Locate the cell with the specified text and output its (X, Y) center coordinate. 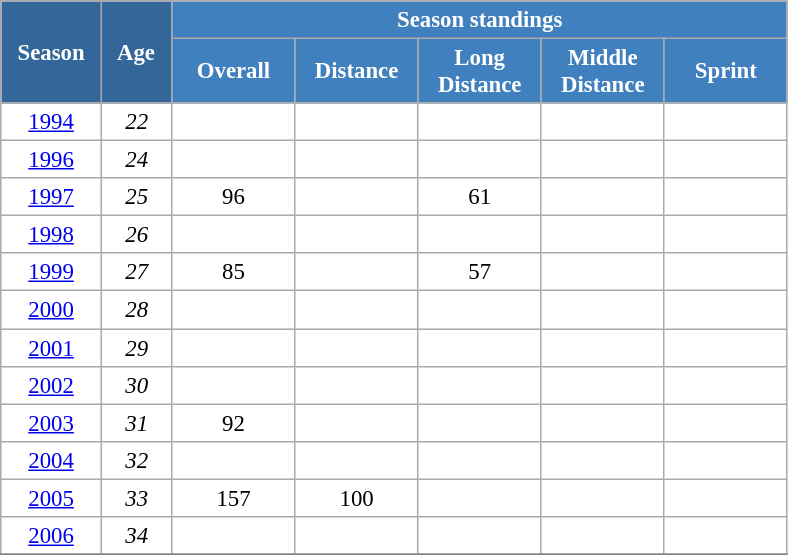
Distance (356, 72)
2002 (52, 385)
31 (136, 423)
Season (52, 52)
30 (136, 385)
29 (136, 348)
96 (234, 197)
1999 (52, 273)
2000 (52, 310)
57 (480, 273)
Long Distance (480, 72)
2004 (52, 460)
1998 (52, 235)
33 (136, 498)
28 (136, 310)
22 (136, 122)
32 (136, 460)
92 (234, 423)
1994 (52, 122)
26 (136, 235)
27 (136, 273)
Overall (234, 72)
157 (234, 498)
1996 (52, 160)
61 (480, 197)
Sprint (726, 72)
100 (356, 498)
2006 (52, 536)
Season standings (480, 20)
Age (136, 52)
Middle Distance (602, 72)
2003 (52, 423)
34 (136, 536)
1997 (52, 197)
2001 (52, 348)
2005 (52, 498)
24 (136, 160)
25 (136, 197)
85 (234, 273)
